Scan for the cell matching the given text and deliver its (x, y) coordinate at center. 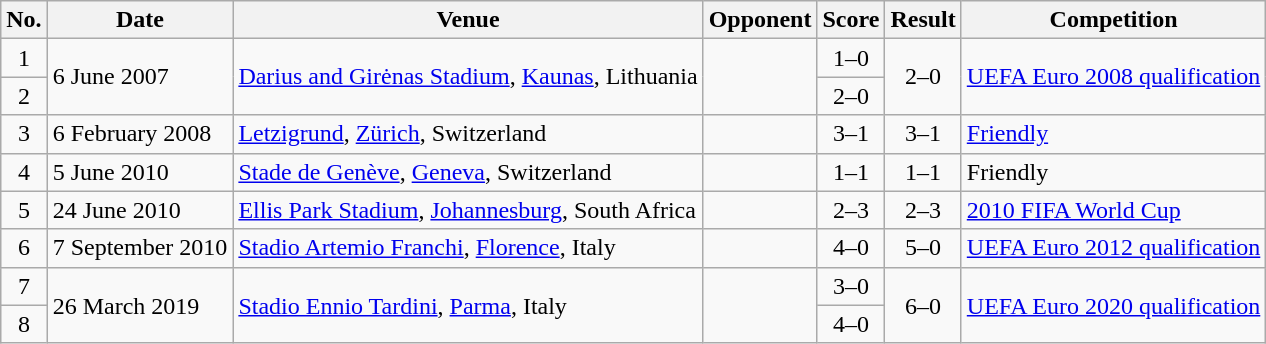
3 (24, 134)
2010 FIFA World Cup (1114, 210)
Competition (1114, 20)
Venue (468, 20)
5 (24, 210)
Stade de Genève, Geneva, Switzerland (468, 172)
24 June 2010 (140, 210)
Ellis Park Stadium, Johannesburg, South Africa (468, 210)
8 (24, 324)
Result (923, 20)
6–0 (923, 305)
5–0 (923, 248)
5 June 2010 (140, 172)
Darius and Girėnas Stadium, Kaunas, Lithuania (468, 77)
Opponent (760, 20)
1–0 (851, 58)
Date (140, 20)
3–0 (851, 286)
Score (851, 20)
Stadio Ennio Tardini, Parma, Italy (468, 305)
1 (24, 58)
UEFA Euro 2020 qualification (1114, 305)
26 March 2019 (140, 305)
Stadio Artemio Franchi, Florence, Italy (468, 248)
Letzigrund, Zürich, Switzerland (468, 134)
2 (24, 96)
6 (24, 248)
6 February 2008 (140, 134)
UEFA Euro 2012 qualification (1114, 248)
UEFA Euro 2008 qualification (1114, 77)
7 (24, 286)
No. (24, 20)
4 (24, 172)
7 September 2010 (140, 248)
6 June 2007 (140, 77)
